Provide the (X, Y) coordinate of the cell's center where the given text is located.  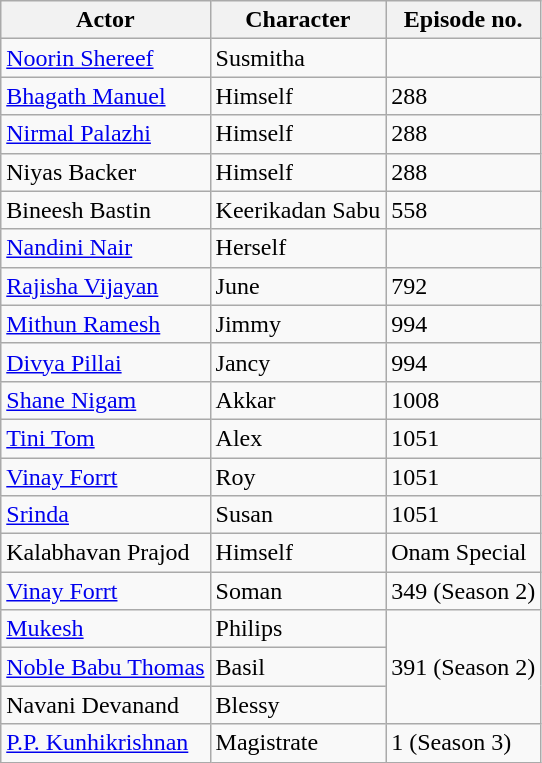
Onam Special (464, 553)
1 (Season 3) (464, 743)
Mithun Ramesh (106, 324)
Akkar (298, 400)
Nirmal Palazhi (106, 134)
391 (Season 2) (464, 667)
349 (Season 2) (464, 591)
1008 (464, 400)
Tini Tom (106, 438)
Susmitha (298, 58)
Basil (298, 667)
Jancy (298, 362)
Niyas Backer (106, 172)
Bineesh Bastin (106, 210)
P.P. Kunhikrishnan (106, 743)
Srinda (106, 515)
Noorin Shereef (106, 58)
Roy (298, 477)
Bhagath Manuel (106, 96)
Soman (298, 591)
Blessy (298, 705)
Alex (298, 438)
Navani Devanand (106, 705)
558 (464, 210)
Character (298, 20)
Herself (298, 248)
Magistrate (298, 743)
792 (464, 286)
Keerikadan Sabu (298, 210)
Actor (106, 20)
Mukesh (106, 629)
Susan (298, 515)
Shane Nigam (106, 400)
Jimmy (298, 324)
Philips (298, 629)
Divya Pillai (106, 362)
June (298, 286)
Nandini Nair (106, 248)
Noble Babu Thomas (106, 667)
Kalabhavan Prajod (106, 553)
Rajisha Vijayan (106, 286)
Episode no. (464, 20)
